Output the [x, y] coordinate of the center of the cell containing the given text.  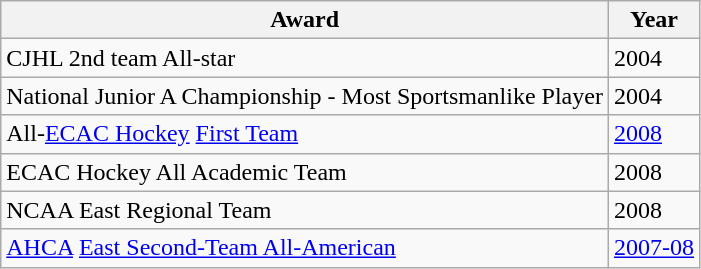
All-ECAC Hockey First Team [305, 134]
2007-08 [654, 248]
CJHL 2nd team All-star [305, 58]
Award [305, 20]
Year [654, 20]
ECAC Hockey All Academic Team [305, 172]
NCAA East Regional Team [305, 210]
AHCA East Second-Team All-American [305, 248]
National Junior A Championship - Most Sportsmanlike Player [305, 96]
